Pinpoint the cell where the given text exists, returning its (x, y) midpoint coordinate. 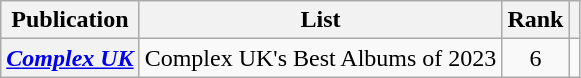
Rank (536, 20)
Publication (70, 20)
Complex UK's Best Albums of 2023 (320, 58)
List (320, 20)
Complex UK (70, 58)
6 (536, 58)
